Extract the (X, Y) coordinate from the center of the cell holding the provided text.  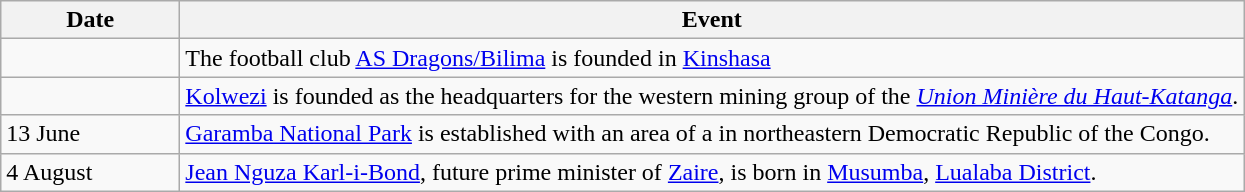
Garamba National Park is established with an area of a in northeastern Democratic Republic of the Congo. (712, 134)
Jean Nguza Karl-i-Bond, future prime minister of Zaire, is born in Musumba, Lualaba District. (712, 172)
Kolwezi is founded as the headquarters for the western mining group of the Union Minière du Haut-Katanga. (712, 96)
Event (712, 20)
Date (90, 20)
13 June (90, 134)
The football club AS Dragons/Bilima is founded in Kinshasa (712, 58)
4 August (90, 172)
